Identify which cell holds the provided text, then report its (X, Y) central coordinate. 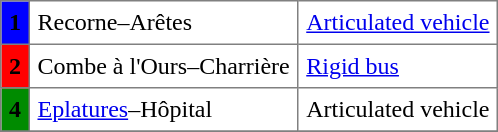
2 (15, 66)
Eplatures–Hôpital (164, 110)
Rigid bus (398, 66)
4 (15, 110)
Recorne–Arêtes (164, 23)
1 (15, 23)
Combe à l'Ours–Charrière (164, 66)
